For the text-containing cell, return its midpoint in [x, y] coordinate format. 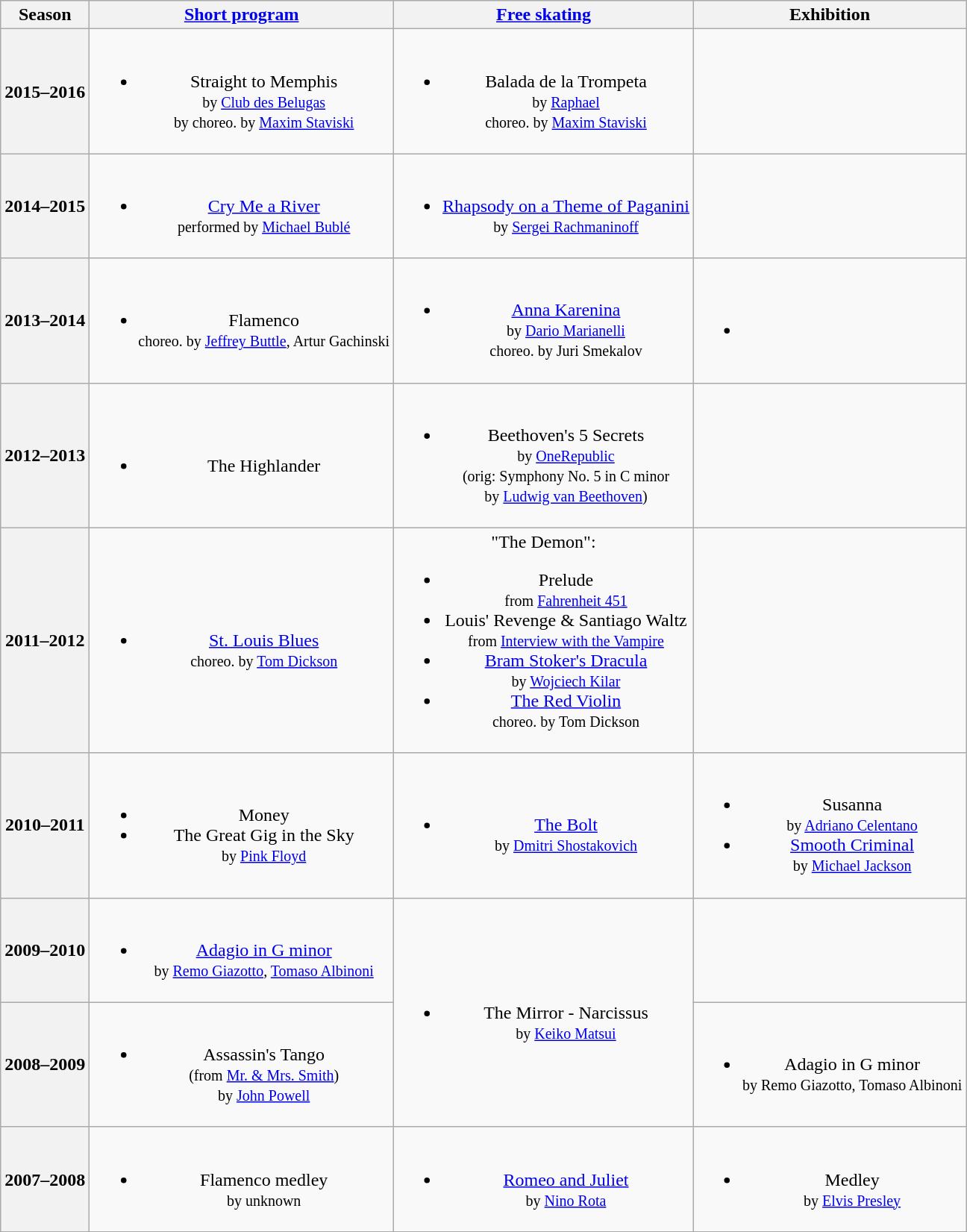
MoneyThe Great Gig in the Sky by Pink Floyd [242, 825]
Exhibition [830, 15]
Romeo and Juliet by Nino Rota [544, 1179]
St. Louis Blues choreo. by Tom Dickson [242, 640]
Rhapsody on a Theme of Paganini by Sergei Rachmaninoff [544, 206]
Balada de la Trompeta by Raphael choreo. by Maxim Staviski [544, 91]
Anna Karenina by Dario Marianelli choreo. by Juri Smekalov [544, 321]
Flamenco choreo. by Jeffrey Buttle, Artur Gachinski [242, 321]
Susanna by Adriano CelentanoSmooth Criminal by Michael Jackson [830, 825]
2010–2011 [45, 825]
The Mirror - Narcissus by Keiko Matsui [544, 1012]
The Highlander [242, 455]
2015–2016 [45, 91]
The Bolt by Dmitri Shostakovich [544, 825]
Medley by Elvis Presley [830, 1179]
Short program [242, 15]
2012–2013 [45, 455]
2009–2010 [45, 950]
2007–2008 [45, 1179]
2014–2015 [45, 206]
2011–2012 [45, 640]
Season [45, 15]
Straight to Memphis by Club des Belugas by choreo. by Maxim Staviski [242, 91]
Cry Me a River performed by Michael Bublé [242, 206]
Flamenco medley by unknown [242, 1179]
Free skating [544, 15]
2013–2014 [45, 321]
Assassin's Tango (from Mr. & Mrs. Smith) by John Powell [242, 1064]
Beethoven's 5 Secrets by OneRepublic (orig: Symphony No. 5 in C minor by Ludwig van Beethoven) [544, 455]
2008–2009 [45, 1064]
